Pinpoint the cell where the given text exists, returning its (X, Y) midpoint coordinate. 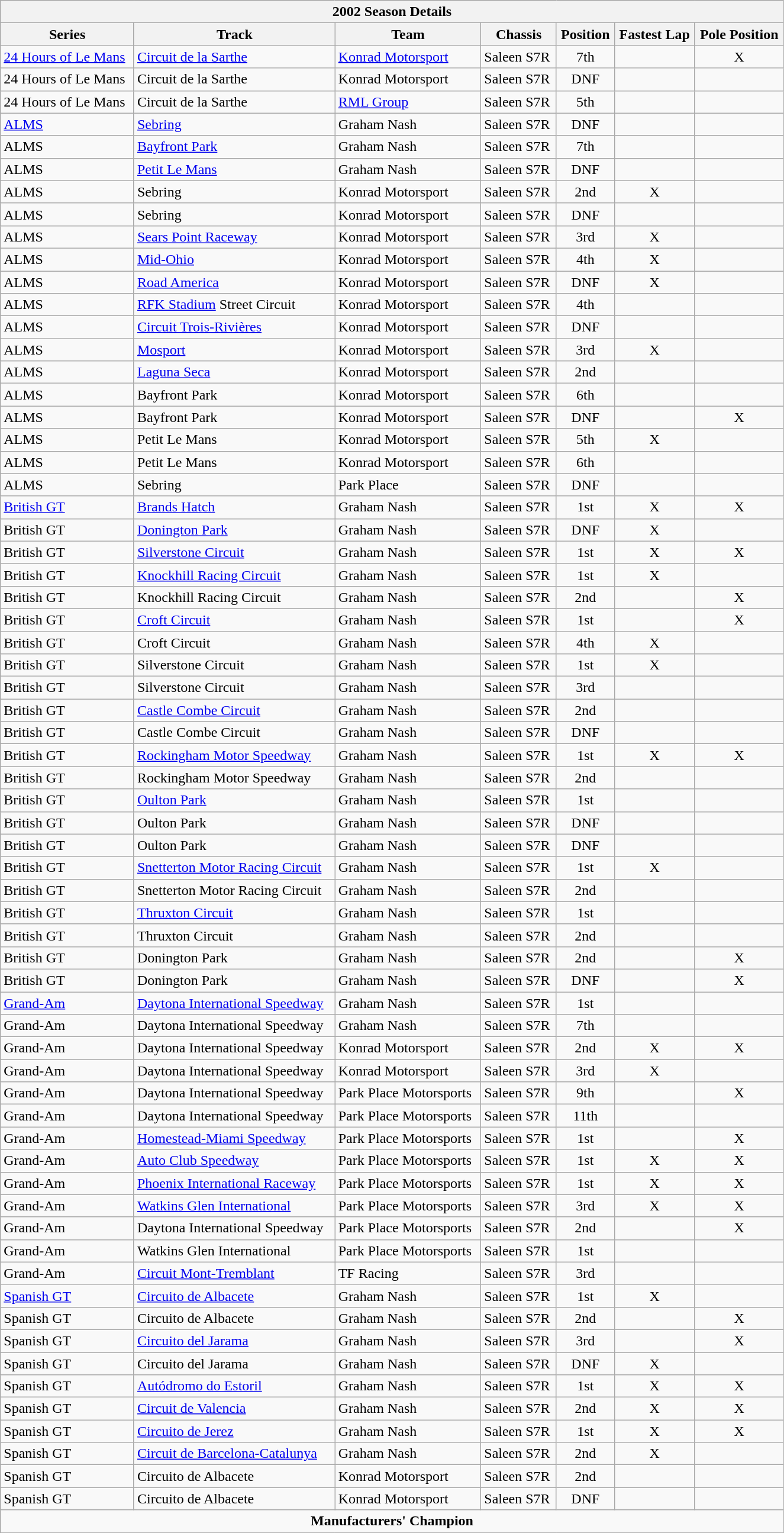
11th (585, 1116)
Phoenix International Raceway (234, 1183)
Circuito de Jerez (234, 1431)
Team (408, 34)
Autódromo do Estoril (234, 1386)
TF Racing (408, 1273)
Road America (234, 282)
9th (585, 1093)
Pole Position (739, 34)
Chassis (519, 34)
Park Place (408, 485)
Manufacturers' Champion (392, 1521)
Mid-Ohio (234, 259)
2002 Season Details (392, 12)
Circuit de Barcelona-Catalunya (234, 1454)
Fastest Lap (654, 34)
Position (585, 34)
Track (234, 34)
Circuit de Valencia (234, 1409)
RML Group (408, 102)
Circuit Mont-Tremblant (234, 1273)
Homestead-Miami Speedway (234, 1138)
Auto Club Speedway (234, 1161)
Laguna Seca (234, 372)
Mosport (234, 350)
Series (67, 34)
RFK Stadium Street Circuit (234, 305)
Circuit Trois-Rivières (234, 327)
Sears Point Raceway (234, 237)
Brands Hatch (234, 507)
